Determine the [x, y] coordinate at the center of the cell enclosing the given text.  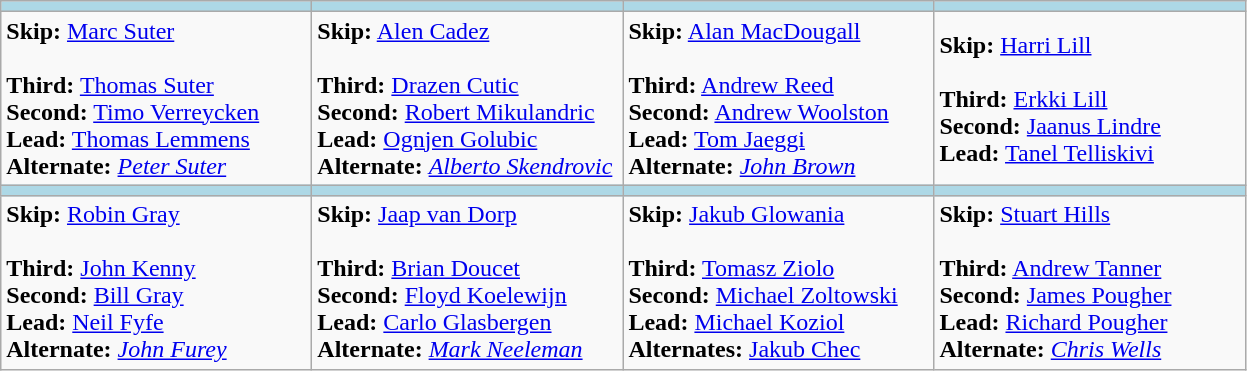
Skip: Stuart HillsThird: Andrew Tanner Second: James Pougher Lead: Richard Pougher Alternate: Chris Wells [1090, 282]
Skip: Harri LillThird: Erkki Lill Second: Jaanus Lindre Lead: Tanel Telliskivi [1090, 98]
Skip: Jakub Glowania Third: Tomasz Ziolo Second: Michael Zoltowski Lead: Michael Koziol Alternates: Jakub Chec [778, 282]
Skip: Alen CadezThird: Drazen Cutic Second: Robert Mikulandric Lead: Ognjen Golubic Alternate: Alberto Skendrovic [468, 98]
Skip: Alan MacDougallThird: Andrew Reed Second: Andrew Woolston Lead: Tom Jaeggi Alternate: John Brown [778, 98]
Skip: Jaap van DorpThird: Brian Doucet Second: Floyd Koelewijn Lead: Carlo Glasbergen Alternate: Mark Neeleman [468, 282]
Skip: Robin GrayThird: John Kenny Second: Bill Gray Lead: Neil Fyfe Alternate: John Furey [156, 282]
Skip: Marc SuterThird: Thomas Suter Second: Timo Verreycken Lead: Thomas Lemmens Alternate: Peter Suter [156, 98]
